Return (X, Y) of the center of cell containing provided text 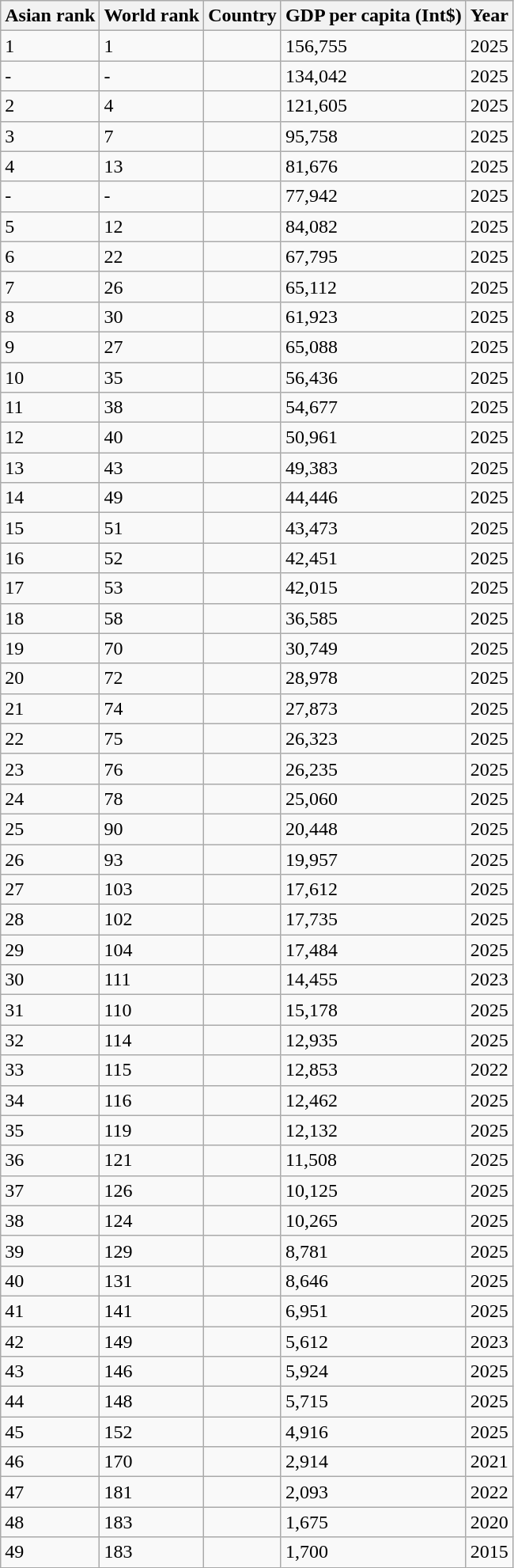
42,015 (373, 588)
26,235 (373, 769)
2 (51, 106)
121 (152, 1160)
3 (51, 136)
Year (489, 16)
129 (152, 1251)
GDP per capita (Int$) (373, 16)
110 (152, 1010)
2,914 (373, 1462)
75 (152, 738)
12,132 (373, 1130)
102 (152, 920)
2015 (489, 1552)
56,436 (373, 378)
28,978 (373, 678)
34 (51, 1100)
12,462 (373, 1100)
50,961 (373, 438)
17 (51, 588)
141 (152, 1311)
16 (51, 558)
103 (152, 890)
48 (51, 1522)
46 (51, 1462)
10,125 (373, 1190)
131 (152, 1281)
1,675 (373, 1522)
5,715 (373, 1402)
8,781 (373, 1251)
44,446 (373, 498)
104 (152, 950)
14,455 (373, 980)
41 (51, 1311)
6,951 (373, 1311)
134,042 (373, 76)
42 (51, 1342)
27,873 (373, 708)
93 (152, 859)
39 (51, 1251)
18 (51, 618)
Asian rank (51, 16)
124 (152, 1221)
49,383 (373, 468)
81,676 (373, 166)
45 (51, 1432)
78 (152, 799)
12,935 (373, 1040)
6 (51, 256)
54,677 (373, 408)
29 (51, 950)
26,323 (373, 738)
9 (51, 347)
28 (51, 920)
19,957 (373, 859)
10 (51, 378)
25,060 (373, 799)
95,758 (373, 136)
2020 (489, 1522)
8,646 (373, 1281)
170 (152, 1462)
5 (51, 226)
58 (152, 618)
70 (152, 648)
36 (51, 1160)
119 (152, 1130)
20 (51, 678)
116 (152, 1100)
10,265 (373, 1221)
115 (152, 1070)
25 (51, 829)
148 (152, 1402)
20,448 (373, 829)
17,735 (373, 920)
156,755 (373, 46)
31 (51, 1010)
2,093 (373, 1492)
36,585 (373, 618)
30,749 (373, 648)
1,700 (373, 1552)
37 (51, 1190)
19 (51, 648)
World rank (152, 16)
84,082 (373, 226)
21 (51, 708)
2021 (489, 1462)
Country (243, 16)
11 (51, 408)
65,112 (373, 287)
152 (152, 1432)
126 (152, 1190)
53 (152, 588)
76 (152, 769)
111 (152, 980)
17,484 (373, 950)
74 (152, 708)
33 (51, 1070)
121,605 (373, 106)
15,178 (373, 1010)
14 (51, 498)
24 (51, 799)
146 (152, 1372)
42,451 (373, 558)
44 (51, 1402)
61,923 (373, 317)
5,924 (373, 1372)
43,473 (373, 528)
4,916 (373, 1432)
15 (51, 528)
32 (51, 1040)
67,795 (373, 256)
12,853 (373, 1070)
23 (51, 769)
51 (152, 528)
114 (152, 1040)
77,942 (373, 196)
17,612 (373, 890)
5,612 (373, 1342)
90 (152, 829)
72 (152, 678)
8 (51, 317)
52 (152, 558)
181 (152, 1492)
11,508 (373, 1160)
47 (51, 1492)
149 (152, 1342)
65,088 (373, 347)
